For the text-containing cell, return its midpoint in (x, y) coordinate format. 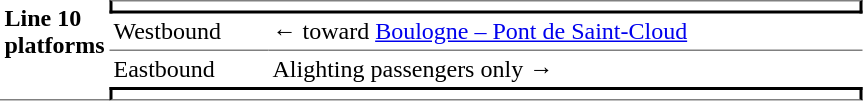
Line 10 platforms (54, 50)
Eastbound (188, 69)
Westbound (188, 33)
Alighting passengers only → (565, 69)
← toward Boulogne – Pont de Saint-Cloud (565, 33)
